Extract the [X, Y] coordinate from the center of the cell holding the provided text.  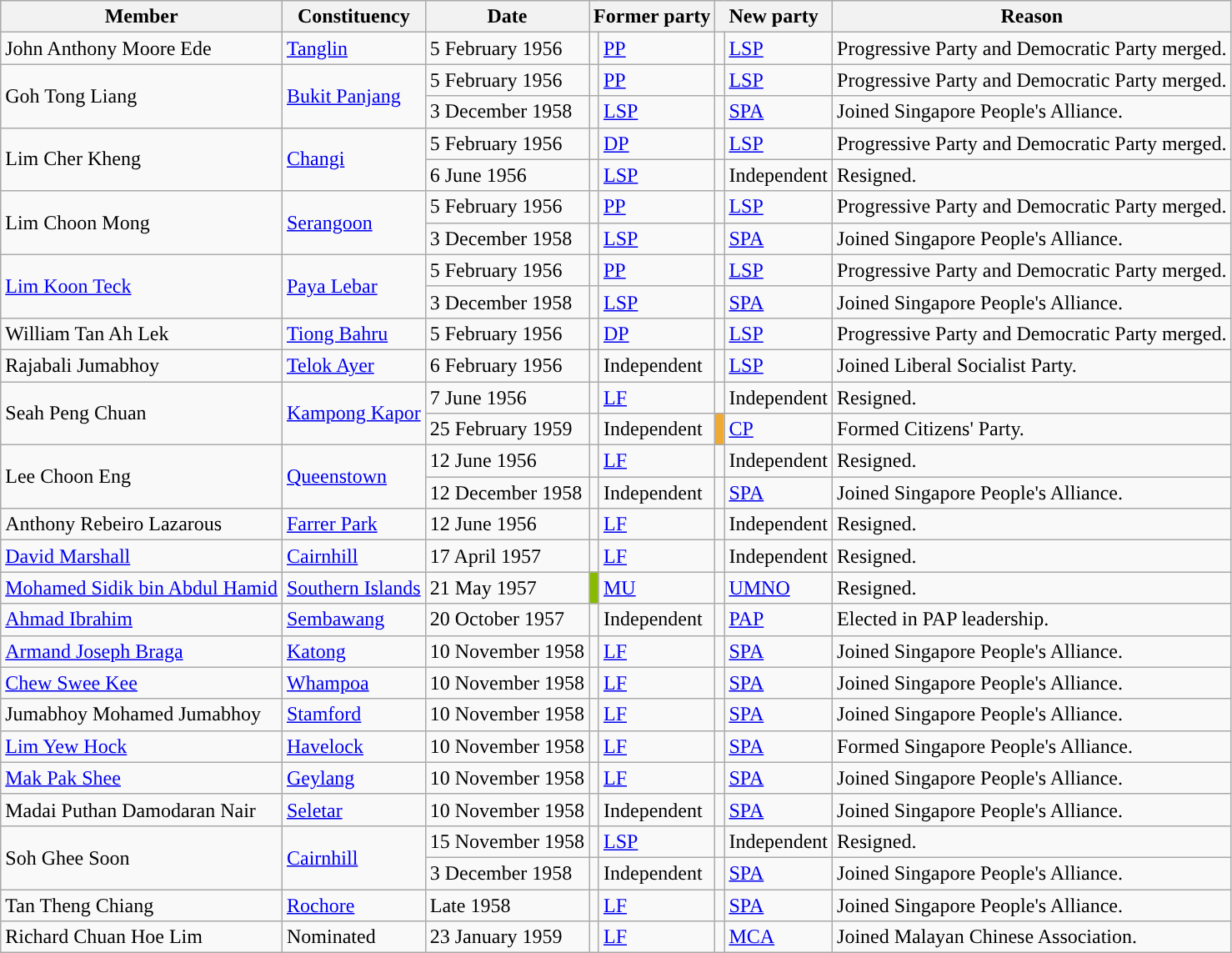
Southern Islands [353, 588]
David Marshall [142, 556]
Tan Theng Chiang [142, 905]
Goh Tong Liang [142, 96]
Constituency [353, 17]
Bukit Panjang [353, 96]
Date [507, 17]
Queenstown [353, 477]
Formed Singapore People's Alliance. [1032, 746]
PAP [779, 619]
17 April 1957 [507, 556]
7 June 1956 [507, 398]
MCA [779, 937]
Mohamed Sidik bin Abdul Hamid [142, 588]
MU [657, 588]
Telok Ayer [353, 365]
Formed Citizens' Party. [1032, 429]
Farrer Park [353, 524]
William Tan Ah Lek [142, 334]
New party [774, 17]
Elected in PAP leadership. [1032, 619]
21 May 1957 [507, 588]
Sembawang [353, 619]
Ahmad Ibrahim [142, 619]
UMNO [779, 588]
John Anthony Moore Ede [142, 48]
12 December 1958 [507, 493]
Serangoon [353, 223]
15 November 1958 [507, 841]
Mak Pak Shee [142, 778]
Kampong Kapor [353, 414]
Katong [353, 651]
Chew Swee Kee [142, 683]
Jumabhoy Mohamed Jumabhoy [142, 715]
Member [142, 17]
Former party [652, 17]
Paya Lebar [353, 286]
Lim Choon Mong [142, 223]
23 January 1959 [507, 937]
Reason [1032, 17]
Lim Koon Teck [142, 286]
6 June 1956 [507, 175]
Soh Ghee Soon [142, 857]
Rajabali Jumabhoy [142, 365]
Joined Malayan Chinese Association. [1032, 937]
Whampoa [353, 683]
Joined Liberal Socialist Party. [1032, 365]
Seletar [353, 810]
Lim Yew Hock [142, 746]
Richard Chuan Hoe Lim [142, 937]
Geylang [353, 778]
Stamford [353, 715]
Madai Puthan Damodaran Nair [142, 810]
Changi [353, 159]
Nominated [353, 937]
Armand Joseph Braga [142, 651]
25 February 1959 [507, 429]
Havelock [353, 746]
Tanglin [353, 48]
Late 1958 [507, 905]
Tiong Bahru [353, 334]
Anthony Rebeiro Lazarous [142, 524]
Rochore [353, 905]
CP [779, 429]
6 February 1956 [507, 365]
Lim Cher Kheng [142, 159]
Lee Choon Eng [142, 477]
20 October 1957 [507, 619]
Seah Peng Chuan [142, 414]
